Find where the given text appears and provide that cell's center as [x, y] coordinate. 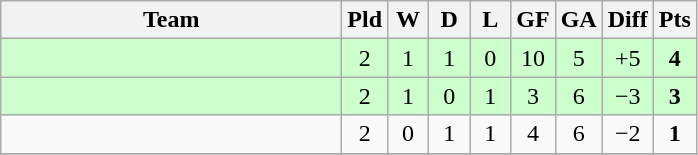
−2 [628, 134]
D [450, 20]
Diff [628, 20]
Pld [365, 20]
L [490, 20]
Pts [674, 20]
−3 [628, 96]
Team [172, 20]
GA [578, 20]
10 [533, 58]
5 [578, 58]
+5 [628, 58]
W [408, 20]
GF [533, 20]
